Scan for the cell matching the given text and deliver its (x, y) coordinate at center. 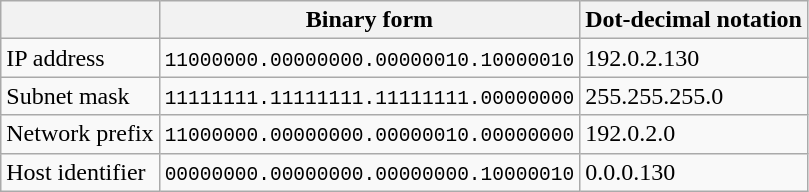
Dot-decimal notation (694, 20)
11111111.11111111.11111111.00000000 (370, 96)
11000000.00000000.00000010.10000010 (370, 58)
IP address (80, 58)
Network prefix (80, 134)
0.0.0.130 (694, 172)
Host identifier (80, 172)
Subnet mask (80, 96)
11000000.00000000.00000010.00000000 (370, 134)
Binary form (370, 20)
192.0.2.0 (694, 134)
192.0.2.130 (694, 58)
00000000.00000000.00000000.10000010 (370, 172)
255.255.255.0 (694, 96)
